Return the (X, Y) coordinate for the center point of the cell that contains the specified text.  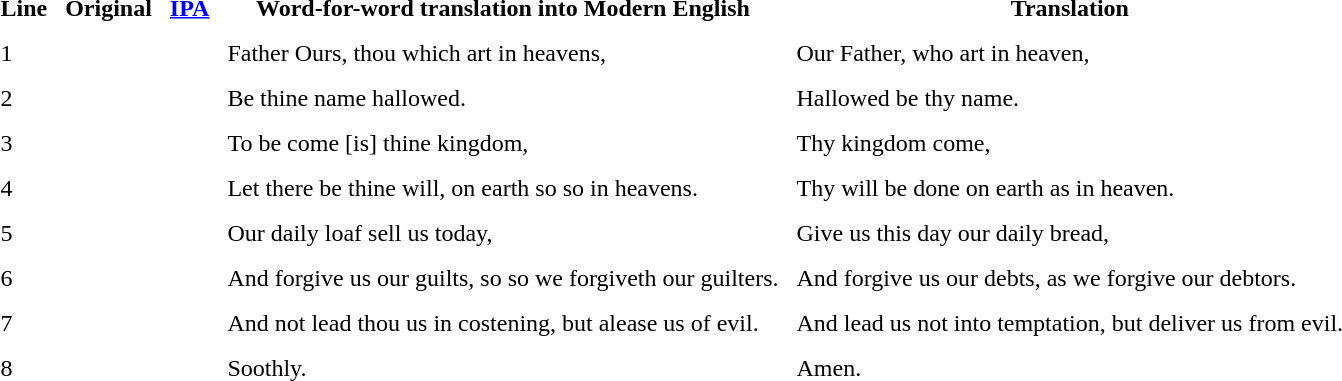
And not lead thou us in costening, but alease us of evil. (503, 323)
Be thine name hallowed. (503, 98)
To be come [is] thine kingdom, (503, 143)
Let there be thine will, on earth so so in heavens. (503, 188)
Our daily loaf sell us today, (503, 233)
Father Ours, thou which art in heavens, (503, 53)
And forgive us our guilts, so so we forgiveth our guilters. (503, 278)
